Find where the given text appears and provide that cell's center as (X, Y) coordinate. 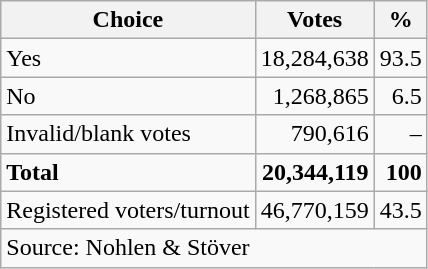
Votes (314, 20)
6.5 (400, 96)
93.5 (400, 58)
– (400, 134)
43.5 (400, 210)
Total (128, 172)
Source: Nohlen & Stöver (214, 248)
20,344,119 (314, 172)
Choice (128, 20)
46,770,159 (314, 210)
Yes (128, 58)
No (128, 96)
100 (400, 172)
Invalid/blank votes (128, 134)
% (400, 20)
790,616 (314, 134)
18,284,638 (314, 58)
Registered voters/turnout (128, 210)
1,268,865 (314, 96)
